Find where the given text appears and provide that cell's center as (X, Y) coordinate. 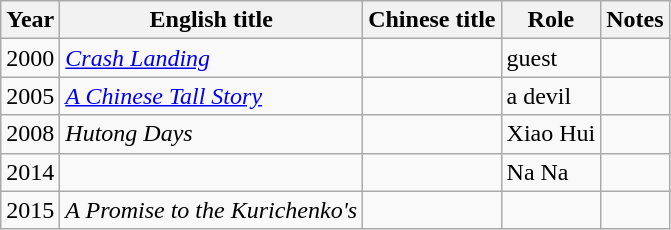
Notes (635, 20)
A Chinese Tall Story (212, 96)
A Promise to the Kurichenko's (212, 210)
Chinese title (432, 20)
Hutong Days (212, 134)
2008 (30, 134)
Role (551, 20)
English title (212, 20)
2014 (30, 172)
a devil (551, 96)
Xiao Hui (551, 134)
2005 (30, 96)
Year (30, 20)
guest (551, 58)
2015 (30, 210)
Na Na (551, 172)
Crash Landing (212, 58)
2000 (30, 58)
